Return the (x, y) coordinate for the center point of the cell that contains the specified text.  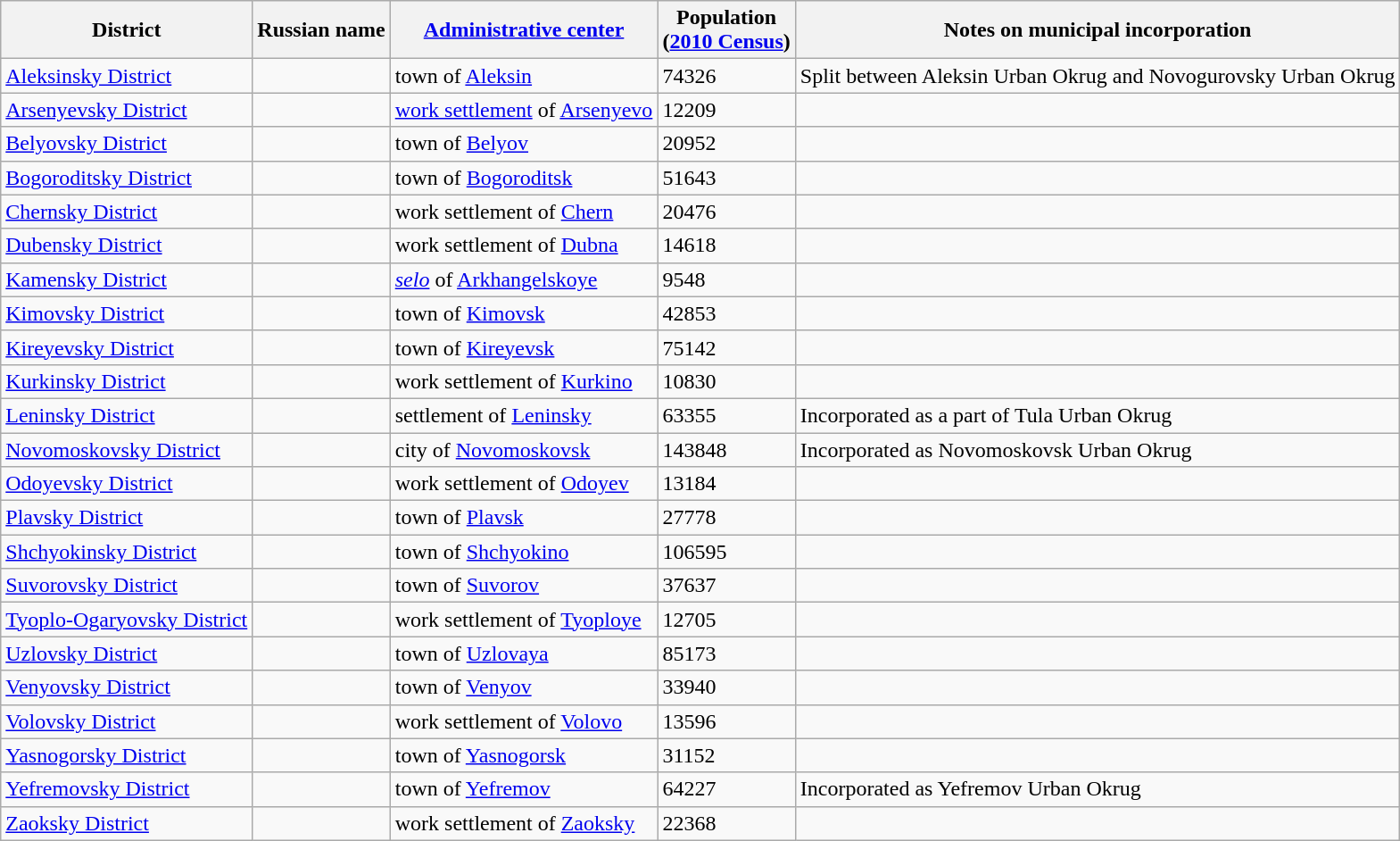
city of Novomoskovsk (524, 449)
Aleksinsky District (127, 76)
Yasnogorsky District (127, 755)
63355 (726, 415)
work settlement of Chern (524, 212)
13596 (726, 721)
Kurkinsky District (127, 381)
town of Aleksin (524, 76)
64227 (726, 789)
Population(2010 Census) (726, 30)
Venyovsky District (127, 687)
Zaoksky District (127, 823)
74326 (726, 76)
town of Suvorov (524, 586)
work settlement of Arsenyevo (524, 110)
10830 (726, 381)
Shchyokinsky District (127, 552)
Chernsky District (127, 212)
Bogoroditsky District (127, 178)
Kimovsky District (127, 313)
14618 (726, 246)
27778 (726, 518)
town of Plavsk (524, 518)
Russian name (321, 30)
Novomoskovsky District (127, 449)
9548 (726, 279)
Kamensky District (127, 279)
51643 (726, 178)
Plavsky District (127, 518)
Belyovsky District (127, 144)
Incorporated as a part of Tula Urban Okrug (1098, 415)
Incorporated as Yefremov Urban Okrug (1098, 789)
33940 (726, 687)
106595 (726, 552)
Leninsky District (127, 415)
work settlement of Dubna (524, 246)
work settlement of Zaoksky (524, 823)
12209 (726, 110)
work settlement of Tyoploye (524, 620)
Tyoplo-Ogaryovsky District (127, 620)
town of Venyov (524, 687)
town of Bogoroditsk (524, 178)
town of Yefremov (524, 789)
Arsenyevsky District (127, 110)
selo of Arkhangelskoye (524, 279)
settlement of Leninsky (524, 415)
Dubensky District (127, 246)
District (127, 30)
42853 (726, 313)
Notes on municipal incorporation (1098, 30)
Uzlovsky District (127, 654)
20952 (726, 144)
town of Uzlovaya (524, 654)
town of Shchyokino (524, 552)
Odoyevsky District (127, 484)
work settlement of Kurkino (524, 381)
town of Kireyevsk (524, 347)
31152 (726, 755)
22368 (726, 823)
Incorporated as Novomoskovsk Urban Okrug (1098, 449)
20476 (726, 212)
12705 (726, 620)
town of Belyov (524, 144)
Kireyevsky District (127, 347)
Suvorovsky District (127, 586)
75142 (726, 347)
Volovsky District (127, 721)
37637 (726, 586)
85173 (726, 654)
work settlement of Odoyev (524, 484)
town of Kimovsk (524, 313)
Yefremovsky District (127, 789)
town of Yasnogorsk (524, 755)
13184 (726, 484)
work settlement of Volovo (524, 721)
143848 (726, 449)
Split between Aleksin Urban Okrug and Novogurovsky Urban Okrug (1098, 76)
Administrative center (524, 30)
